Capture the cell that displays the provided text and extract its [x, y] central coordinate. 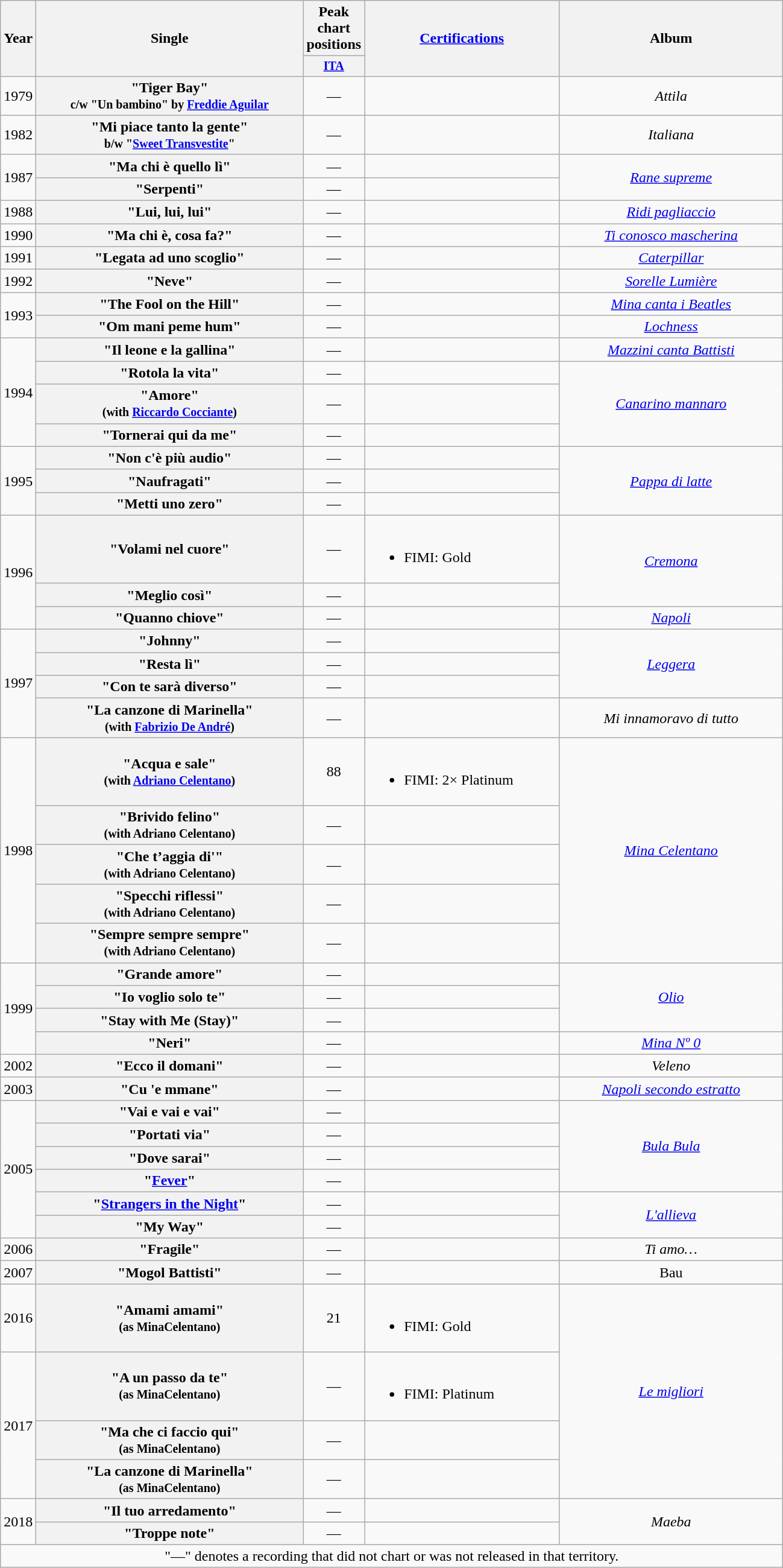
"Io voglio solo te" [170, 997]
Leggera [671, 664]
Lochness [671, 327]
"Volami nel cuore" [170, 549]
"Specchi riflessi" (with Adriano Celentano) [170, 903]
Rane supreme [671, 177]
Mina Nº 0 [671, 1043]
"Cu 'e mmane" [170, 1089]
"Naufragati" [170, 481]
1997 [18, 684]
"La canzone di Marinella" (with Fabrizio De André) [170, 718]
2007 [18, 1272]
2018 [18, 1522]
Cremona [671, 561]
1988 [18, 212]
Caterpillar [671, 258]
Napoli [671, 618]
Mazzini canta Battisti [671, 350]
1999 [18, 1008]
"—" denotes a recording that did not chart or was not released in that territory. [392, 1556]
"Con te sarà diverso" [170, 687]
"Strangers in the Night" [170, 1204]
"Brivido felino" (with Adriano Celentano) [170, 825]
Ridi pagliaccio [671, 212]
Le migliori [671, 1391]
FIMI: Platinum [462, 1386]
"Johnny" [170, 641]
2017 [18, 1426]
1995 [18, 481]
"Serpenti" [170, 189]
"Om mani peme hum" [170, 327]
"The Fool on the Hill" [170, 304]
1993 [18, 315]
"Ecco il domani" [170, 1066]
"My Way" [170, 1227]
"Che t’aggia di'" (with Adriano Celentano) [170, 865]
"Amore" (with Riccardo Cocciante) [170, 404]
Mina Celentano [671, 850]
1996 [18, 572]
ITA [334, 66]
2006 [18, 1250]
"Neri" [170, 1043]
"A un passo da te" (as MinaCelentano) [170, 1386]
1982 [18, 135]
"Sempre sempre sempre" (with Adriano Celentano) [170, 943]
1990 [18, 235]
2005 [18, 1169]
"Il tuo arredamento" [170, 1510]
1992 [18, 281]
Ti conosco mascherina [671, 235]
"Tiger Bay"c/w "Un bambino" by Freddie Aguilar [170, 95]
Canarino mannaro [671, 404]
Year [18, 39]
Maeba [671, 1522]
FIMI: 2× Platinum [462, 772]
"Meglio così" [170, 595]
Mina canta i Beatles [671, 304]
"Vai e vai e vai" [170, 1111]
"Il leone e la gallina" [170, 350]
"Amami amami" (as MinaCelentano) [170, 1318]
1991 [18, 258]
L'allieva [671, 1215]
21 [334, 1318]
Bula Bula [671, 1146]
"Metti uno zero" [170, 504]
"Ma chi è quello lì" [170, 166]
"Mi piace tanto la gente"b/w "Sweet Transvestite" [170, 135]
"Portati via" [170, 1135]
2002 [18, 1066]
"Grande amore" [170, 974]
"Neve" [170, 281]
Pappa di latte [671, 481]
"Troppe note" [170, 1533]
88 [334, 772]
Sorelle Lumière [671, 281]
Olio [671, 997]
Attila [671, 95]
Certifications [462, 39]
"Non c'è più audio" [170, 458]
"Fever" [170, 1181]
1994 [18, 392]
"Tornerai qui da me" [170, 435]
1998 [18, 850]
"Fragile" [170, 1250]
"Rotola la vita" [170, 373]
"Stay with Me (Stay)" [170, 1020]
Album [671, 39]
2016 [18, 1318]
"Mogol Battisti" [170, 1272]
Mi innamoravo di tutto [671, 718]
"Ma che ci faccio qui" (as MinaCelentano) [170, 1440]
1979 [18, 95]
Bau [671, 1272]
"Lui, lui, lui" [170, 212]
"Quanno chiove" [170, 618]
Italiana [671, 135]
2003 [18, 1089]
"Dove sarai" [170, 1158]
"Ma chi è, cosa fa?" [170, 235]
Ti amo… [671, 1250]
"Resta lì" [170, 664]
Peak chart positions [334, 28]
Single [170, 39]
"Acqua e sale" (with Adriano Celentano) [170, 772]
Napoli secondo estratto [671, 1089]
"La canzone di Marinella" (as MinaCelentano) [170, 1479]
1987 [18, 177]
Veleno [671, 1066]
"Legata ad uno scoglio" [170, 258]
